Return [X, Y] of the center of cell containing provided text 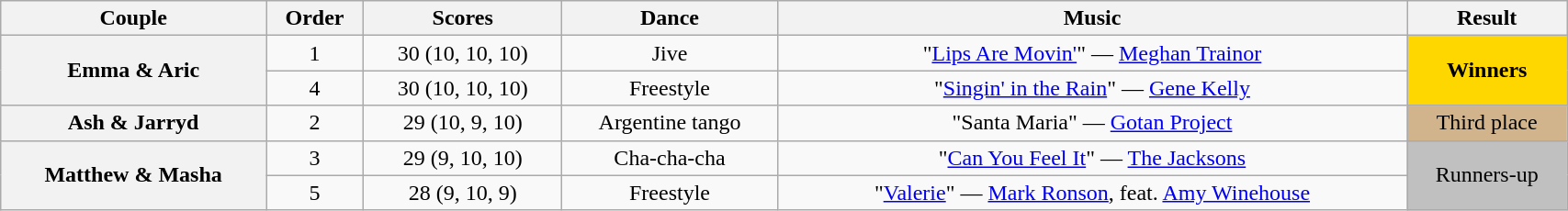
Winners [1487, 71]
Jive [670, 53]
Couple [134, 18]
Emma & Aric [134, 71]
Dance [670, 18]
Order [315, 18]
29 (10, 9, 10) [463, 123]
Runners-up [1487, 175]
28 (9, 10, 9) [463, 193]
1 [315, 53]
Result [1487, 18]
Argentine tango [670, 123]
"Singin' in the Rain" — Gene Kelly [1092, 88]
4 [315, 88]
Music [1092, 18]
"Can You Feel It" — The Jacksons [1092, 158]
29 (9, 10, 10) [463, 158]
"Lips Are Movin'" — Meghan Trainor [1092, 53]
3 [315, 158]
Scores [463, 18]
5 [315, 193]
"Valerie" — Mark Ronson, feat. Amy Winehouse [1092, 193]
Third place [1487, 123]
Matthew & Masha [134, 175]
Ash & Jarryd [134, 123]
"Santa Maria" — Gotan Project [1092, 123]
2 [315, 123]
Cha-cha-cha [670, 158]
